Capture the cell that displays the provided text and extract its [X, Y] central coordinate. 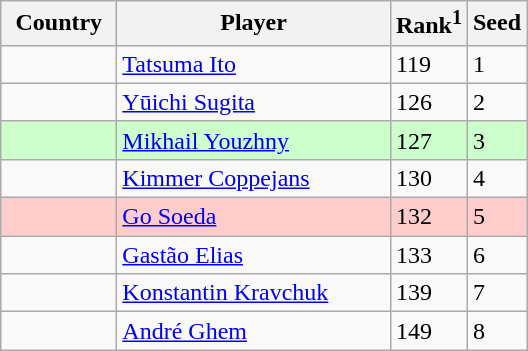
126 [428, 102]
130 [428, 178]
Konstantin Kravchuk [254, 293]
Gastão Elias [254, 255]
Go Soeda [254, 217]
André Ghem [254, 331]
1 [496, 64]
139 [428, 293]
132 [428, 217]
127 [428, 140]
5 [496, 217]
7 [496, 293]
8 [496, 331]
Kimmer Coppejans [254, 178]
149 [428, 331]
Tatsuma Ito [254, 64]
Player [254, 24]
3 [496, 140]
Yūichi Sugita [254, 102]
Rank1 [428, 24]
119 [428, 64]
4 [496, 178]
Country [59, 24]
Mikhail Youzhny [254, 140]
2 [496, 102]
Seed [496, 24]
6 [496, 255]
133 [428, 255]
